Extract the (X, Y) coordinate from the center of the cell holding the provided text.  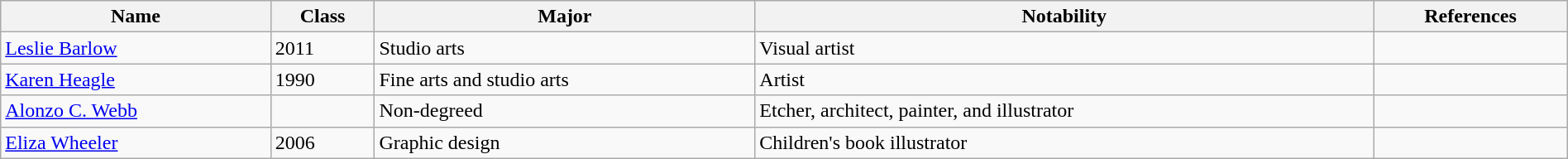
2011 (323, 48)
Alonzo C. Webb (136, 111)
Notability (1064, 17)
Artist (1064, 79)
Children's book illustrator (1064, 142)
Studio arts (565, 48)
References (1470, 17)
Visual artist (1064, 48)
Non-degreed (565, 111)
Fine arts and studio arts (565, 79)
Leslie Barlow (136, 48)
Etcher, architect, painter, and illustrator (1064, 111)
Karen Heagle (136, 79)
Graphic design (565, 142)
1990 (323, 79)
2006 (323, 142)
Eliza Wheeler (136, 142)
Major (565, 17)
Name (136, 17)
Class (323, 17)
